Determine the [X, Y] coordinate at the center of the cell enclosing the given text.  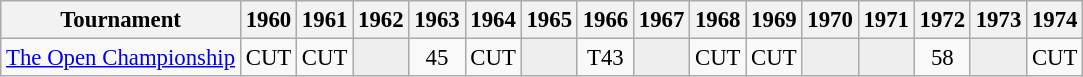
45 [437, 58]
1961 [325, 20]
T43 [605, 58]
1970 [830, 20]
1965 [549, 20]
58 [942, 58]
1974 [1055, 20]
1967 [661, 20]
Tournament [121, 20]
1969 [774, 20]
1963 [437, 20]
1960 [268, 20]
1968 [718, 20]
1973 [998, 20]
1972 [942, 20]
1971 [886, 20]
The Open Championship [121, 58]
1966 [605, 20]
1962 [381, 20]
1964 [493, 20]
